Search for the cell housing the specified text and yield its (X, Y) center coordinate. 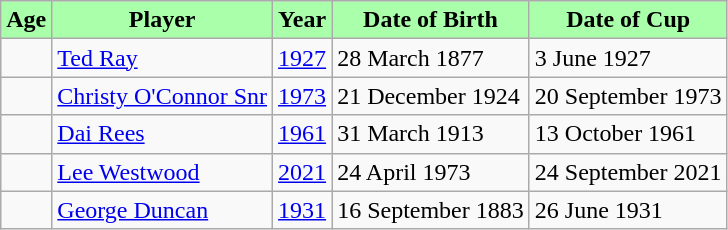
1927 (302, 58)
Christy O'Connor Snr (162, 96)
1931 (302, 210)
1973 (302, 96)
24 September 2021 (628, 172)
1961 (302, 134)
2021 (302, 172)
24 April 1973 (431, 172)
Age (26, 20)
3 June 1927 (628, 58)
Year (302, 20)
Dai Rees (162, 134)
13 October 1961 (628, 134)
Lee Westwood (162, 172)
Player (162, 20)
16 September 1883 (431, 210)
21 December 1924 (431, 96)
Ted Ray (162, 58)
26 June 1931 (628, 210)
28 March 1877 (431, 58)
George Duncan (162, 210)
Date of Birth (431, 20)
20 September 1973 (628, 96)
Date of Cup (628, 20)
31 March 1913 (431, 134)
